Identify which cell holds the provided text, then report its (x, y) central coordinate. 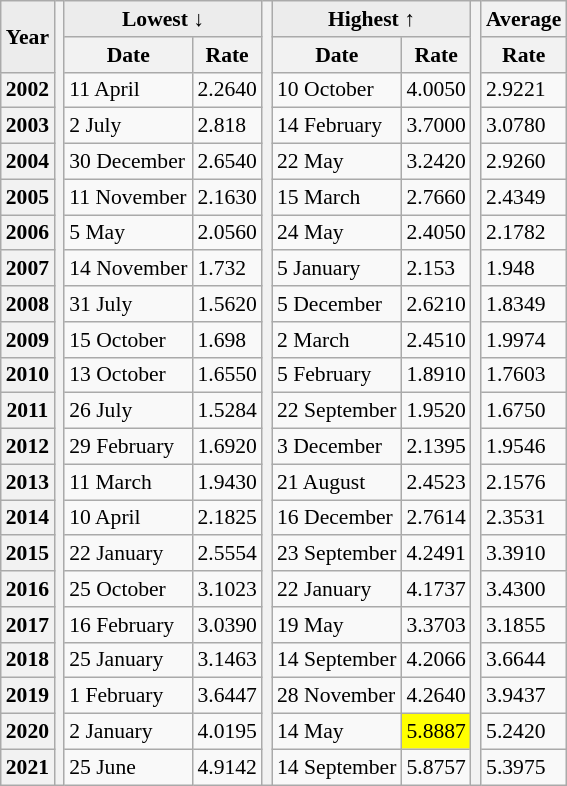
2009 (28, 340)
2 March (336, 340)
5.8757 (436, 767)
2014 (28, 518)
2.1825 (226, 518)
2 January (128, 732)
2.4050 (436, 233)
2005 (28, 197)
5 January (336, 269)
19 May (336, 625)
25 June (128, 767)
11 March (128, 482)
5.2420 (524, 732)
2018 (28, 660)
2008 (28, 304)
2013 (28, 482)
2003 (28, 126)
4.9142 (226, 767)
1.8349 (524, 304)
14 November (128, 269)
25 January (128, 660)
2010 (28, 375)
2015 (28, 554)
3.1463 (226, 660)
3 December (336, 447)
3.9437 (524, 696)
2007 (28, 269)
16 December (336, 518)
4.1737 (436, 589)
1.6920 (226, 447)
15 October (128, 340)
2004 (28, 162)
2002 (28, 90)
2.1576 (524, 482)
10 October (336, 90)
28 November (336, 696)
2019 (28, 696)
2.818 (226, 126)
4.2640 (436, 696)
2.3531 (524, 518)
30 December (128, 162)
13 October (128, 375)
2016 (28, 589)
2.7614 (436, 518)
1.9546 (524, 447)
1.5284 (226, 411)
23 September (336, 554)
4.0195 (226, 732)
3.2420 (436, 162)
1 February (128, 696)
29 February (128, 447)
5 May (128, 233)
1.7603 (524, 375)
5.3975 (524, 767)
Average (524, 19)
2.1782 (524, 233)
1.948 (524, 269)
3.6447 (226, 696)
3.3703 (436, 625)
Lowest ↓ (163, 19)
2.6210 (436, 304)
5 February (336, 375)
2.5554 (226, 554)
11 November (128, 197)
22 May (336, 162)
3.1023 (226, 589)
2.4510 (436, 340)
2020 (28, 732)
1.6750 (524, 411)
3.7000 (436, 126)
16 February (128, 625)
4.0050 (436, 90)
2.4523 (436, 482)
2.9221 (524, 90)
3.0780 (524, 126)
2006 (28, 233)
11 April (128, 90)
22 September (336, 411)
1.6550 (226, 375)
3.1855 (524, 625)
24 May (336, 233)
2.7660 (436, 197)
4.2491 (436, 554)
1.698 (226, 340)
1.8910 (436, 375)
2 July (128, 126)
14 May (336, 732)
Year (28, 36)
2012 (28, 447)
2.153 (436, 269)
2021 (28, 767)
2.0560 (226, 233)
1.9974 (524, 340)
5 December (336, 304)
2.9260 (524, 162)
1.9520 (436, 411)
2.2640 (226, 90)
15 March (336, 197)
3.3910 (524, 554)
3.4300 (524, 589)
1.5620 (226, 304)
3.0390 (226, 625)
4.2066 (436, 660)
5.8887 (436, 732)
2.6540 (226, 162)
Highest ↑ (372, 19)
10 April (128, 518)
21 August (336, 482)
1.732 (226, 269)
14 February (336, 126)
2011 (28, 411)
2017 (28, 625)
26 July (128, 411)
31 July (128, 304)
1.9430 (226, 482)
2.1395 (436, 447)
2.4349 (524, 197)
25 October (128, 589)
3.6644 (524, 660)
2.1630 (226, 197)
